For the text-containing cell, return its midpoint in [X, Y] coordinate format. 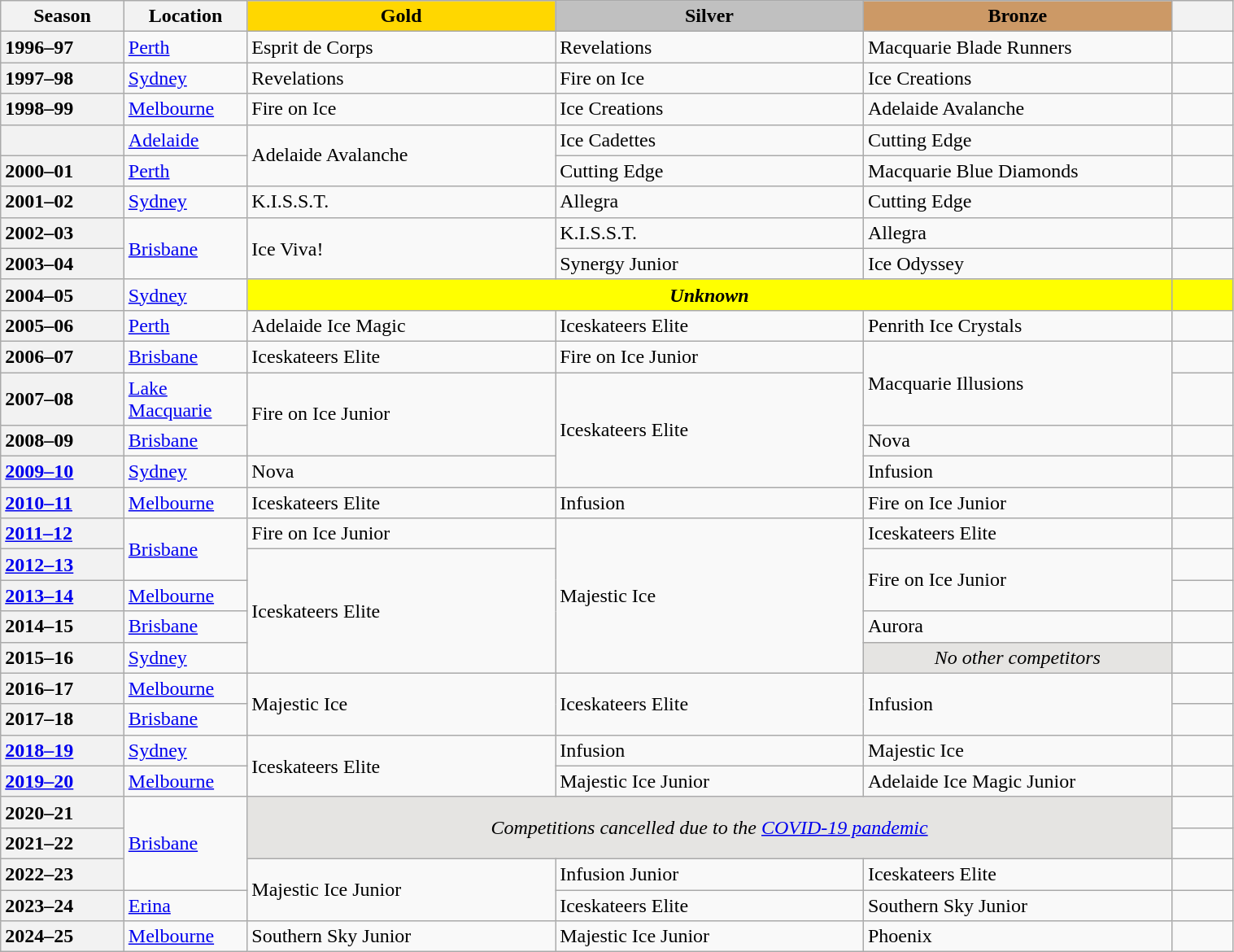
2008–09 [63, 441]
No other competitors [1017, 657]
2007–08 [63, 399]
2019–20 [63, 781]
2009–10 [63, 472]
Season [63, 16]
2024–25 [63, 937]
Ice Viva! [402, 248]
2011–12 [63, 534]
Macquarie Blue Diamonds [1017, 171]
2014–15 [63, 627]
1997–98 [63, 78]
Erina [185, 906]
2016–17 [63, 688]
Infusion Junior [709, 874]
2023–24 [63, 906]
2017–18 [63, 719]
Ice Cadettes [709, 140]
1996–97 [63, 47]
Competitions cancelled due to the COVID-19 pandemic [709, 828]
Synergy Junior [709, 264]
Macquarie Illusions [1017, 382]
2012–13 [63, 565]
Adelaide Ice Magic [402, 325]
2018–19 [63, 750]
2000–01 [63, 171]
2021–22 [63, 843]
1998–99 [63, 109]
2003–04 [63, 264]
Penrith Ice Crystals [1017, 325]
2020–21 [63, 812]
Gold [402, 16]
Silver [709, 16]
Lake Macquarie [185, 399]
2010–11 [63, 503]
Ice Odyssey [1017, 264]
Unknown [709, 295]
2005–06 [63, 325]
Bronze [1017, 16]
Adelaide [185, 140]
2022–23 [63, 874]
Adelaide Ice Magic Junior [1017, 781]
Macquarie Blade Runners [1017, 47]
Aurora [1017, 627]
2013–14 [63, 596]
2006–07 [63, 356]
2001–02 [63, 202]
Phoenix [1017, 937]
Location [185, 16]
2015–16 [63, 657]
2004–05 [63, 295]
2002–03 [63, 233]
Esprit de Corps [402, 47]
